Return the (x, y) coordinate for the center point of the cell that contains the specified text.  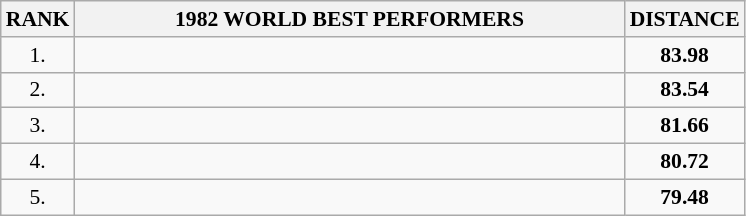
1. (38, 55)
83.98 (685, 55)
RANK (38, 19)
79.48 (685, 197)
4. (38, 162)
81.66 (685, 126)
3. (38, 126)
2. (38, 90)
83.54 (685, 90)
5. (38, 197)
80.72 (685, 162)
1982 WORLD BEST PERFORMERS (349, 19)
DISTANCE (685, 19)
